For the text-containing cell, return its midpoint in (X, Y) coordinate format. 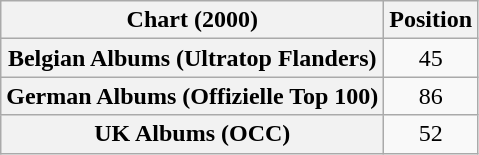
86 (431, 96)
Position (431, 20)
45 (431, 58)
Belgian Albums (Ultratop Flanders) (192, 58)
52 (431, 134)
UK Albums (OCC) (192, 134)
Chart (2000) (192, 20)
German Albums (Offizielle Top 100) (192, 96)
